Identify which cell holds the provided text, then report its (X, Y) central coordinate. 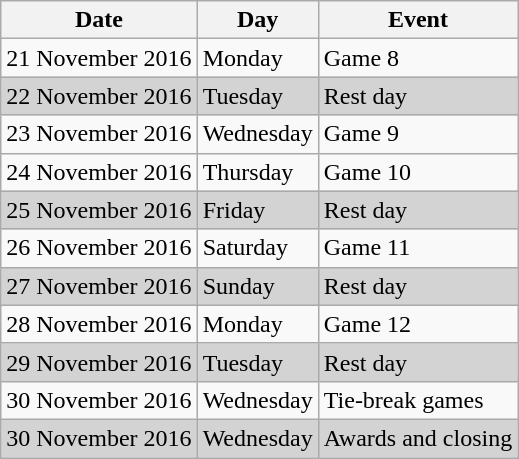
Date (99, 20)
Game 10 (418, 172)
Game 11 (418, 248)
Thursday (258, 172)
27 November 2016 (99, 286)
Saturday (258, 248)
28 November 2016 (99, 324)
Day (258, 20)
25 November 2016 (99, 210)
Awards and closing (418, 438)
29 November 2016 (99, 362)
Tie-break games (418, 400)
24 November 2016 (99, 172)
Event (418, 20)
Sunday (258, 286)
23 November 2016 (99, 134)
22 November 2016 (99, 96)
26 November 2016 (99, 248)
Game 9 (418, 134)
Game 12 (418, 324)
Friday (258, 210)
21 November 2016 (99, 58)
Game 8 (418, 58)
